Locate the cell with the specified text and output its [X, Y] center coordinate. 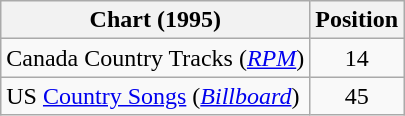
Canada Country Tracks (RPM) [156, 58]
45 [357, 96]
14 [357, 58]
US Country Songs (Billboard) [156, 96]
Chart (1995) [156, 20]
Position [357, 20]
